Pinpoint the cell where the given text exists, returning its [X, Y] midpoint coordinate. 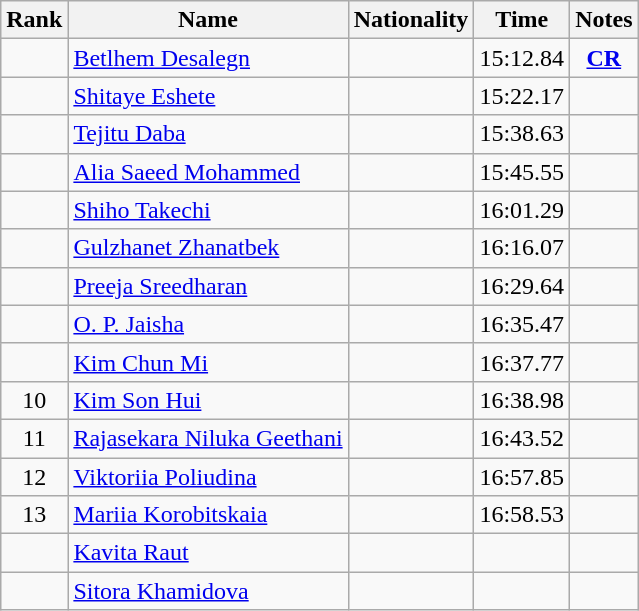
O. P. Jaisha [208, 324]
12 [34, 477]
Tejitu Daba [208, 134]
Sitora Khamidova [208, 591]
15:45.55 [522, 172]
CR [604, 58]
15:22.17 [522, 96]
16:01.29 [522, 210]
15:38.63 [522, 134]
16:43.52 [522, 438]
Name [208, 20]
Kim Son Hui [208, 400]
Mariia Korobitskaia [208, 515]
Betlhem Desalegn [208, 58]
Alia Saeed Mohammed [208, 172]
Notes [604, 20]
Kavita Raut [208, 553]
Gulzhanet Zhanatbek [208, 248]
13 [34, 515]
15:12.84 [522, 58]
16:16.07 [522, 248]
Rank [34, 20]
16:38.98 [522, 400]
16:29.64 [522, 286]
16:35.47 [522, 324]
Rajasekara Niluka Geethani [208, 438]
16:37.77 [522, 362]
Kim Chun Mi [208, 362]
Nationality [411, 20]
16:58.53 [522, 515]
Preeja Sreedharan [208, 286]
11 [34, 438]
Viktoriia Poliudina [208, 477]
10 [34, 400]
Shiho Takechi [208, 210]
Time [522, 20]
Shitaye Eshete [208, 96]
16:57.85 [522, 477]
